Provide the (X, Y) coordinate of the cell's center where the given text is located.  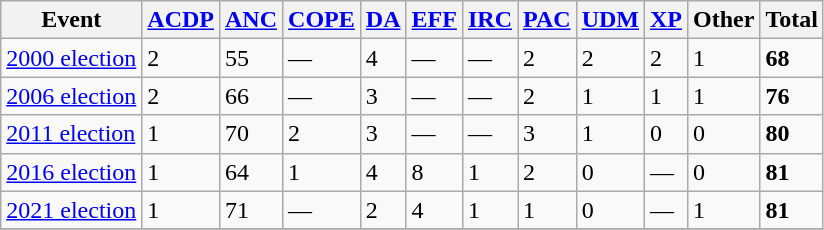
8 (434, 172)
2016 election (72, 172)
ANC (250, 20)
Other (724, 20)
IRC (490, 20)
2000 election (72, 58)
68 (792, 58)
XP (666, 20)
Total (792, 20)
UDM (610, 20)
EFF (434, 20)
2011 election (72, 134)
64 (250, 172)
66 (250, 96)
COPE (322, 20)
70 (250, 134)
Event (72, 20)
DA (383, 20)
76 (792, 96)
2021 election (72, 210)
80 (792, 134)
71 (250, 210)
2006 election (72, 96)
PAC (548, 20)
55 (250, 58)
ACDP (181, 20)
